Return the [X, Y] coordinate for the center point of the cell that contains the specified text.  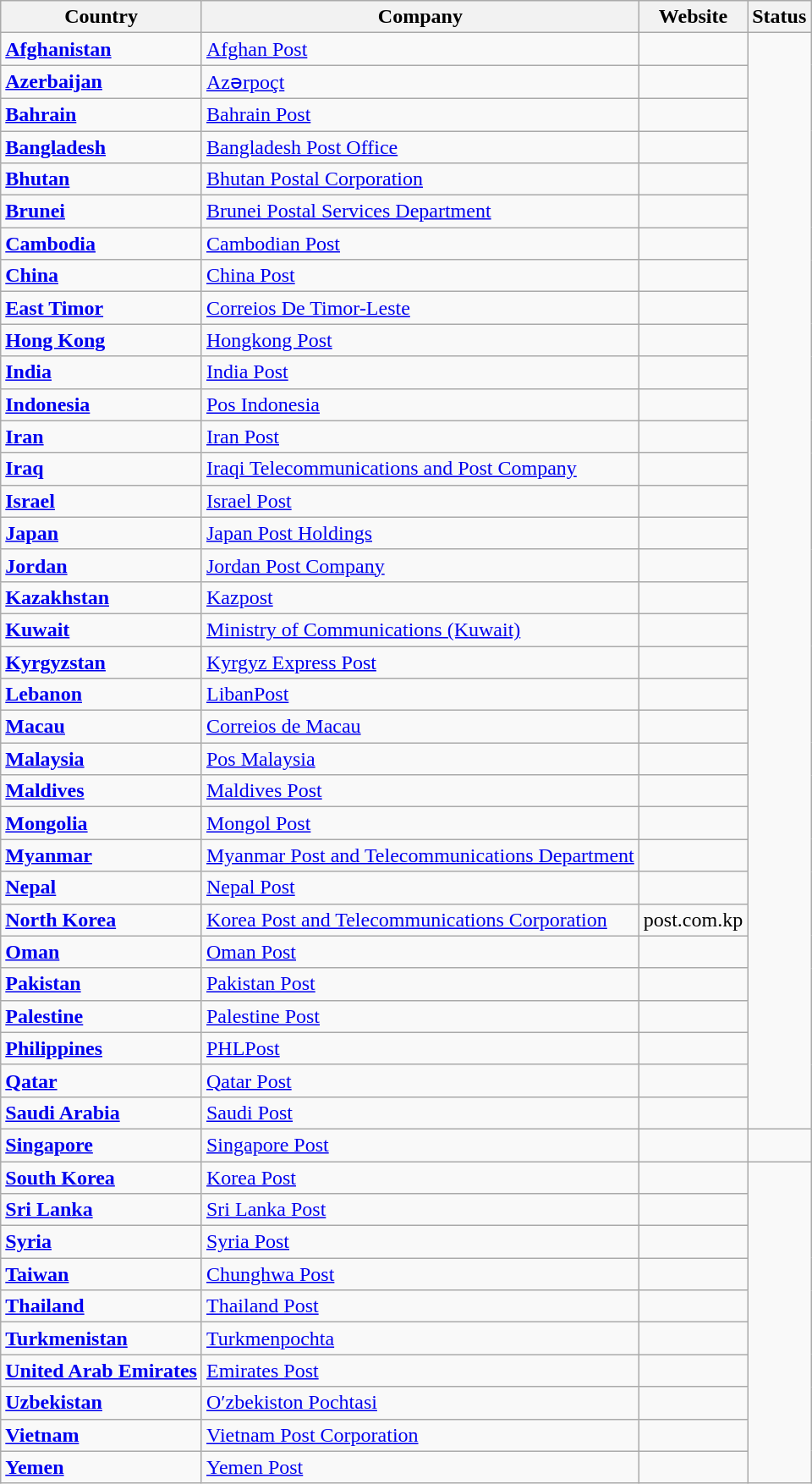
Afghanistan [101, 49]
Syria [101, 1242]
PHLPost [420, 1048]
Israel Post [420, 501]
Kuwait [101, 629]
Saudi Post [420, 1113]
Iraq [101, 469]
Bhutan [101, 179]
Lebanon [101, 695]
Maldives Post [420, 791]
Oman Post [420, 952]
Maldives [101, 791]
Sri Lanka [101, 1210]
Nepal Post [420, 888]
United Arab Emirates [101, 1371]
Cambodia [101, 244]
Japan Post Holdings [420, 533]
Kazakhstan [101, 597]
Qatar [101, 1080]
Vietnam [101, 1435]
China [101, 276]
Country [101, 17]
India [101, 372]
Pakistan [101, 984]
Thailand Post [420, 1306]
Malaysia [101, 759]
Hongkong Post [420, 340]
Pakistan Post [420, 984]
Jordan Post Company [420, 565]
Bahrain [101, 114]
Turkmenistan [101, 1338]
Turkmenpochta [420, 1338]
Taiwan [101, 1274]
Chunghwa Post [420, 1274]
Mongol Post [420, 823]
Jordan [101, 565]
Website [693, 17]
Emirates Post [420, 1371]
Brunei Postal Services Department [420, 212]
Korea Post and Telecommunications Corporation [420, 920]
North Korea [101, 920]
Ministry of Communications (Kuwait) [420, 629]
Indonesia [101, 404]
post.com.kp [693, 920]
Pos Malaysia [420, 759]
Iran Post [420, 437]
Israel [101, 501]
O′zbekiston Pochtasi [420, 1403]
Kazpost [420, 597]
Yemen [101, 1467]
Afghan Post [420, 49]
Company [420, 17]
Myanmar [101, 855]
Oman [101, 952]
Philippines [101, 1048]
Palestine [101, 1016]
Macau [101, 727]
Bahrain Post [420, 114]
Syria Post [420, 1242]
Nepal [101, 888]
Correios de Macau [420, 727]
Singapore Post [420, 1145]
Cambodian Post [420, 244]
India Post [420, 372]
Uzbekistan [101, 1403]
Azerbaijan [101, 82]
Azərpoçt [420, 82]
East Timor [101, 308]
Palestine Post [420, 1016]
Kyrgyz Express Post [420, 662]
Thailand [101, 1306]
Hong Kong [101, 340]
Saudi Arabia [101, 1113]
Iraqi Telecommunications and Post Company [420, 469]
Singapore [101, 1145]
Correios De Timor-Leste [420, 308]
Yemen Post [420, 1467]
Bhutan Postal Corporation [420, 179]
Japan [101, 533]
China Post [420, 276]
South Korea [101, 1177]
Qatar Post [420, 1080]
Sri Lanka Post [420, 1210]
Status [780, 17]
Iran [101, 437]
Myanmar Post and Telecommunications Department [420, 855]
Pos Indonesia [420, 404]
Bangladesh [101, 146]
LibanPost [420, 695]
Korea Post [420, 1177]
Vietnam Post Corporation [420, 1435]
Bangladesh Post Office [420, 146]
Kyrgyzstan [101, 662]
Brunei [101, 212]
Mongolia [101, 823]
